Find where the given text appears and provide that cell's center as [X, Y] coordinate. 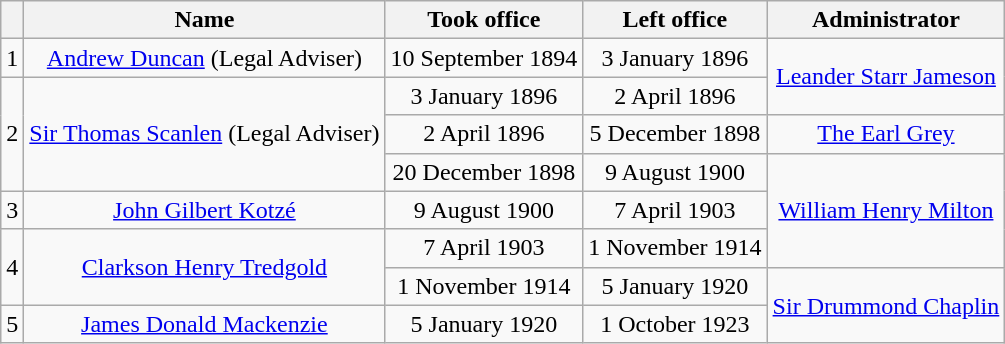
4 [12, 267]
Administrator [886, 20]
John Gilbert Kotzé [204, 210]
20 December 1898 [484, 172]
Took office [484, 20]
Andrew Duncan (Legal Adviser) [204, 58]
Sir Drummond Chaplin [886, 305]
1 [12, 58]
5 December 1898 [675, 134]
Left office [675, 20]
1 October 1923 [675, 324]
Clarkson Henry Tredgold [204, 267]
2 [12, 134]
James Donald Mackenzie [204, 324]
Name [204, 20]
William Henry Milton [886, 210]
Leander Starr Jameson [886, 77]
The Earl Grey [886, 134]
Sir Thomas Scanlen (Legal Adviser) [204, 134]
5 [12, 324]
10 September 1894 [484, 58]
3 [12, 210]
